Pinpoint the cell where the given text exists, returning its [X, Y] midpoint coordinate. 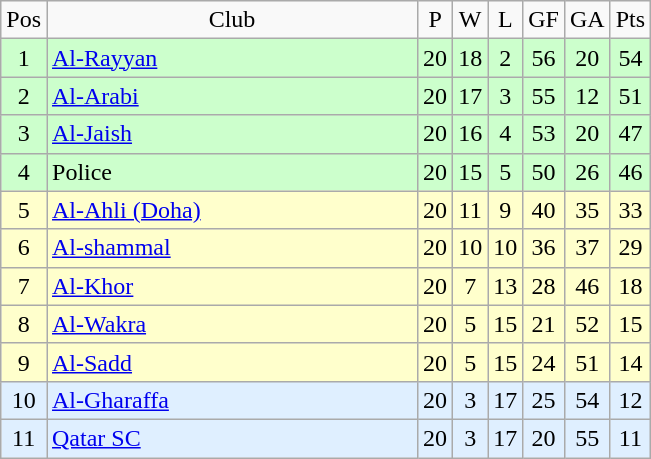
6 [24, 248]
L [506, 20]
1 [24, 58]
Pos [24, 20]
GF [544, 20]
Al-Wakra [232, 324]
Qatar SC [232, 438]
37 [587, 248]
Club [232, 20]
56 [544, 58]
Pts [630, 20]
50 [544, 172]
Al-Sadd [232, 362]
8 [24, 324]
47 [630, 134]
GA [587, 20]
35 [587, 210]
21 [544, 324]
Al-Jaish [232, 134]
53 [544, 134]
24 [544, 362]
Al-shammal [232, 248]
P [436, 20]
Al-Gharaffa [232, 400]
13 [506, 286]
16 [470, 134]
29 [630, 248]
33 [630, 210]
25 [544, 400]
14 [630, 362]
28 [544, 286]
Al-Rayyan [232, 58]
36 [544, 248]
26 [587, 172]
Al-Khor [232, 286]
40 [544, 210]
W [470, 20]
Al-Ahli (Doha) [232, 210]
Al-Arabi [232, 96]
52 [587, 324]
Police [232, 172]
